Return (x, y) of the center of cell containing provided text 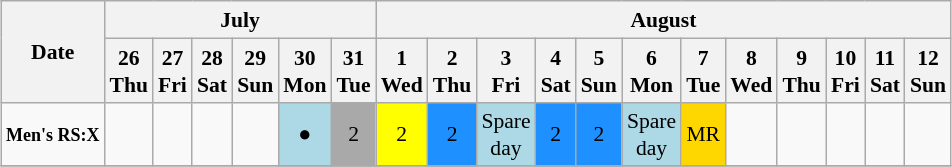
Men's RS:X (53, 134)
Date (53, 52)
5Sun (599, 70)
3Fri (506, 70)
12Sun (928, 70)
August (664, 20)
8Wed (751, 70)
4Sat (556, 70)
7Tue (703, 70)
11Sat (885, 70)
1Wed (402, 70)
30Mon (304, 70)
6Mon (652, 70)
July (240, 20)
26Thu (128, 70)
● (304, 134)
29Sun (255, 70)
2Thu (452, 70)
28Sat (212, 70)
MR (703, 134)
31Tue (354, 70)
10Fri (846, 70)
27Fri (172, 70)
9Thu (802, 70)
